Detect which cell encompasses the target text, then output its (x, y) center coordinate. 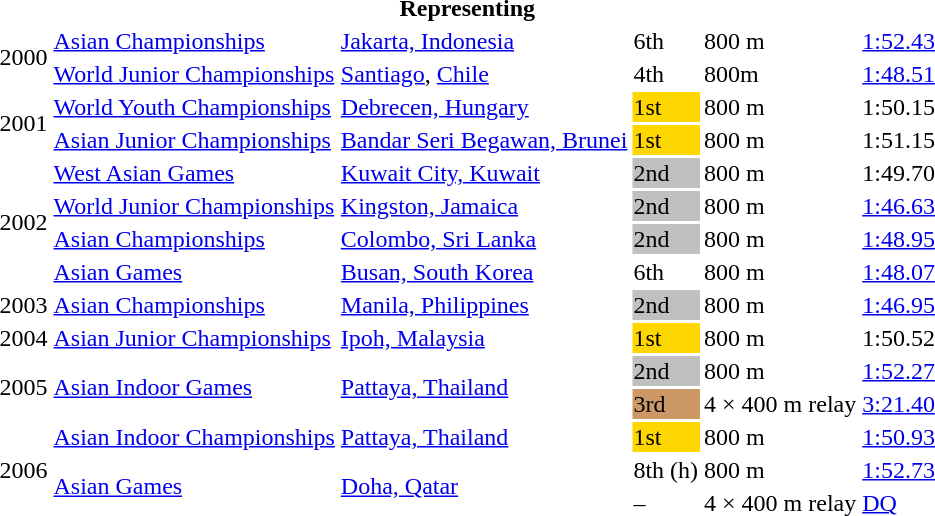
World Youth Championships (194, 107)
Ipoh, Malaysia (484, 338)
West Asian Games (194, 173)
Kingston, Jamaica (484, 206)
4th (666, 74)
8th (h) (666, 470)
3rd (666, 404)
Asian Games (194, 272)
Manila, Philippines (484, 305)
Asian Indoor Championships (194, 437)
800m (780, 74)
Santiago, Chile (484, 74)
Jakarta, Indonesia (484, 41)
Bandar Seri Begawan, Brunei (484, 140)
Busan, South Korea (484, 272)
Debrecen, Hungary (484, 107)
Kuwait City, Kuwait (484, 173)
Colombo, Sri Lanka (484, 239)
4 × 400 m relay (780, 404)
Asian Indoor Games (194, 388)
